Find where the given text appears and provide that cell's center as (X, Y) coordinate. 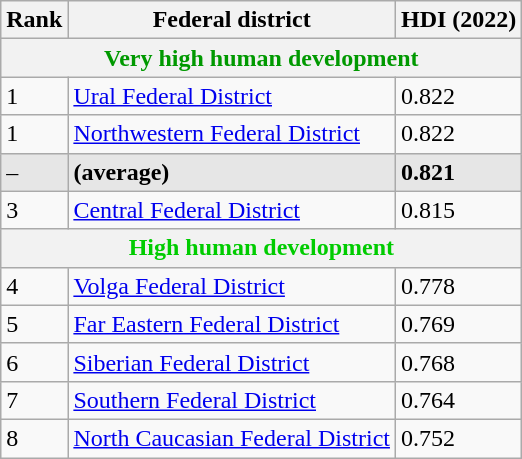
Northwestern Federal District (232, 134)
Far Eastern Federal District (232, 324)
0.778 (458, 286)
8 (34, 438)
Federal district (232, 20)
6 (34, 362)
0.768 (458, 362)
(average) (232, 172)
North Caucasian Federal District (232, 438)
0.769 (458, 324)
0.821 (458, 172)
0.764 (458, 400)
Rank (34, 20)
High human development (262, 248)
Very high human development (262, 58)
0.815 (458, 210)
Siberian Federal District (232, 362)
0.752 (458, 438)
Central Federal District (232, 210)
4 (34, 286)
7 (34, 400)
5 (34, 324)
Ural Federal District (232, 96)
Volga Federal District (232, 286)
– (34, 172)
HDI (2022) (458, 20)
Southern Federal District (232, 400)
3 (34, 210)
